Scan for the cell matching the given text and deliver its [x, y] coordinate at center. 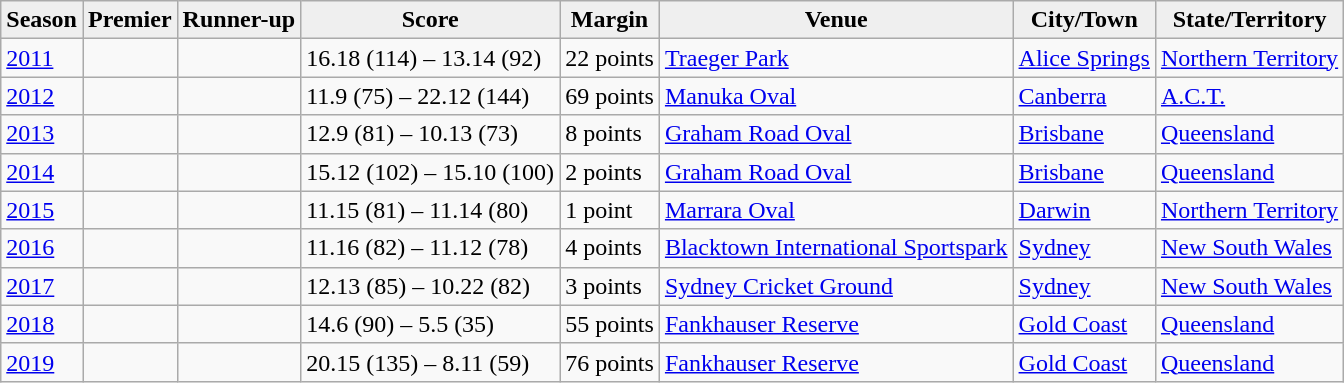
11.15 (81) – 11.14 (80) [430, 210]
Premier [130, 20]
22 points [610, 58]
15.12 (102) – 15.10 (100) [430, 172]
Marrara Oval [836, 210]
8 points [610, 134]
14.6 (90) – 5.5 (35) [430, 324]
Sydney Cricket Ground [836, 286]
4 points [610, 248]
11.16 (82) – 11.12 (78) [430, 248]
City/Town [1084, 20]
11.9 (75) – 22.12 (144) [430, 96]
Canberra [1084, 96]
12.13 (85) – 10.22 (82) [430, 286]
2016 [42, 248]
Margin [610, 20]
2 points [610, 172]
3 points [610, 286]
16.18 (114) – 13.14 (92) [430, 58]
A.C.T. [1249, 96]
1 point [610, 210]
2017 [42, 286]
Season [42, 20]
2018 [42, 324]
2019 [42, 362]
Traeger Park [836, 58]
76 points [610, 362]
Venue [836, 20]
Manuka Oval [836, 96]
Runner-up [239, 20]
2014 [42, 172]
Alice Springs [1084, 58]
2013 [42, 134]
2011 [42, 58]
20.15 (135) – 8.11 (59) [430, 362]
12.9 (81) – 10.13 (73) [430, 134]
55 points [610, 324]
Darwin [1084, 210]
2015 [42, 210]
2012 [42, 96]
Score [430, 20]
State/Territory [1249, 20]
69 points [610, 96]
Blacktown International Sportspark [836, 248]
